For the text-containing cell, return its midpoint in [x, y] coordinate format. 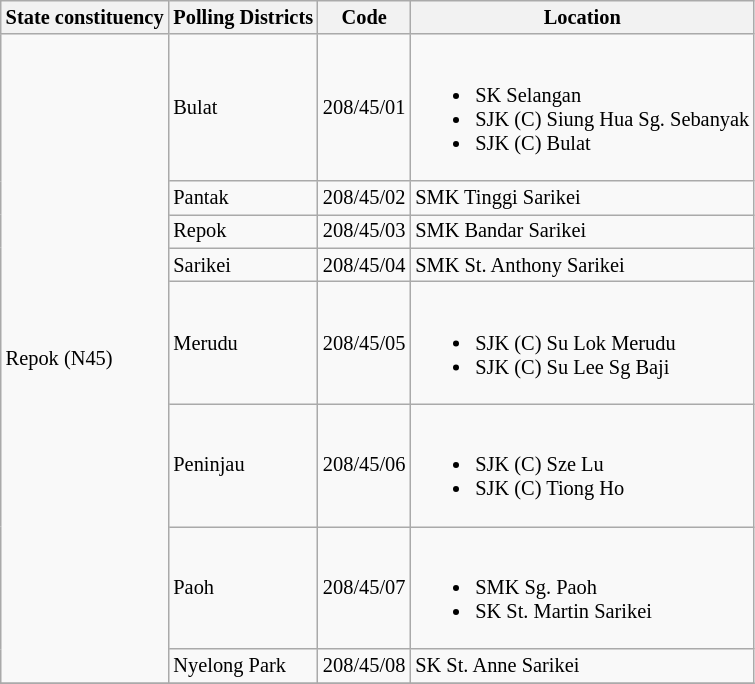
Sarikei [243, 265]
Location [582, 17]
SJK (C) Sze LuSJK (C) Tiong Ho [582, 465]
Nyelong Park [243, 666]
Pantak [243, 197]
208/45/06 [364, 465]
Merudu [243, 342]
SMK Tinggi Sarikei [582, 197]
Polling Districts [243, 17]
208/45/08 [364, 666]
208/45/02 [364, 197]
State constituency [85, 17]
208/45/01 [364, 107]
Repok (N45) [85, 358]
208/45/07 [364, 587]
Peninjau [243, 465]
SMK Bandar Sarikei [582, 231]
SK St. Anne Sarikei [582, 666]
Repok [243, 231]
Paoh [243, 587]
208/45/03 [364, 231]
Bulat [243, 107]
208/45/04 [364, 265]
SMK St. Anthony Sarikei [582, 265]
SK SelanganSJK (C) Siung Hua Sg. SebanyakSJK (C) Bulat [582, 107]
SMK Sg. PaohSK St. Martin Sarikei [582, 587]
Code [364, 17]
SJK (C) Su Lok MeruduSJK (C) Su Lee Sg Baji [582, 342]
208/45/05 [364, 342]
